Search for the cell housing the specified text and yield its [X, Y] center coordinate. 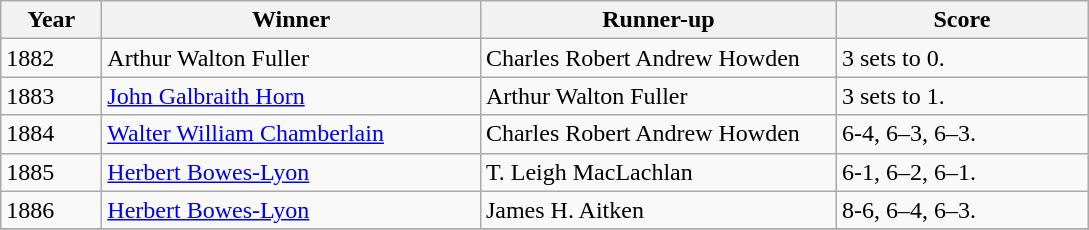
3 sets to 0. [962, 58]
1886 [52, 210]
Walter William Chamberlain [292, 134]
Winner [292, 20]
James H. Aitken [658, 210]
Year [52, 20]
John Galbraith Horn [292, 96]
1883 [52, 96]
1885 [52, 172]
Runner-up [658, 20]
1884 [52, 134]
8-6, 6–4, 6–3. [962, 210]
3 sets to 1. [962, 96]
1882 [52, 58]
6-1, 6–2, 6–1. [962, 172]
6-4, 6–3, 6–3. [962, 134]
T. Leigh MacLachlan [658, 172]
Score [962, 20]
